Determine the [X, Y] coordinate at the center of the cell enclosing the given text.  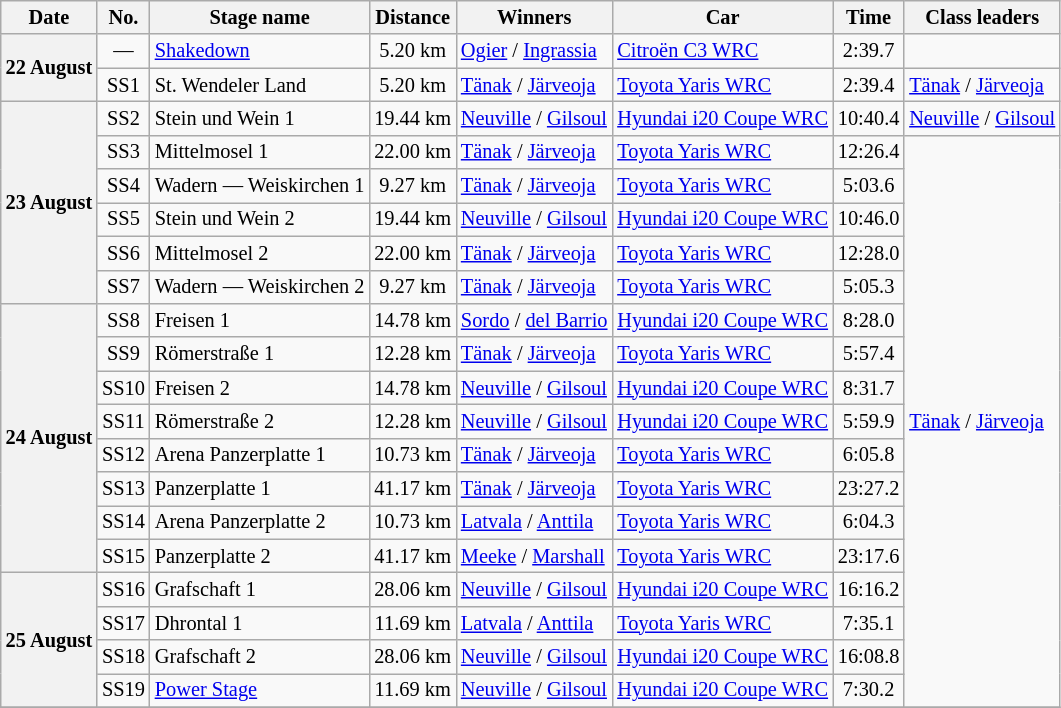
SS2 [124, 118]
SS19 [124, 690]
25 August [49, 640]
Wadern — Weiskirchen 1 [260, 186]
Panzerplatte 1 [260, 489]
5:05.3 [868, 287]
22 August [49, 68]
Mittelmosel 2 [260, 253]
Panzerplatte 2 [260, 556]
23 August [49, 202]
5:57.4 [868, 354]
SS9 [124, 354]
12:26.4 [868, 152]
5:03.6 [868, 186]
Distance [412, 17]
Dhrontal 1 [260, 623]
2:39.4 [868, 85]
7:30.2 [868, 690]
Mittelmosel 1 [260, 152]
2:39.7 [868, 51]
Time [868, 17]
SS7 [124, 287]
Ogier / Ingrassia [534, 51]
Date [49, 17]
SS11 [124, 421]
Grafschaft 1 [260, 589]
Meeke / Marshall [534, 556]
Römerstraße 2 [260, 421]
SS3 [124, 152]
SS18 [124, 657]
Römerstraße 1 [260, 354]
23:17.6 [868, 556]
Stein und Wein 1 [260, 118]
5:59.9 [868, 421]
Stage name [260, 17]
SS15 [124, 556]
24 August [49, 438]
Stein und Wein 2 [260, 219]
8:31.7 [868, 388]
No. [124, 17]
Power Stage [260, 690]
Car [722, 17]
6:05.8 [868, 455]
SS1 [124, 85]
SS4 [124, 186]
Sordo / del Barrio [534, 320]
Freisen 2 [260, 388]
Citroën C3 WRC [722, 51]
SS14 [124, 522]
Arena Panzerplatte 1 [260, 455]
Grafschaft 2 [260, 657]
SS17 [124, 623]
— [124, 51]
SS5 [124, 219]
SS8 [124, 320]
SS13 [124, 489]
St. Wendeler Land [260, 85]
SS6 [124, 253]
Freisen 1 [260, 320]
6:04.3 [868, 522]
Wadern — Weiskirchen 2 [260, 287]
Arena Panzerplatte 2 [260, 522]
Class leaders [982, 17]
10:40.4 [868, 118]
8:28.0 [868, 320]
SS10 [124, 388]
SS12 [124, 455]
SS16 [124, 589]
Winners [534, 17]
Shakedown [260, 51]
16:08.8 [868, 657]
12:28.0 [868, 253]
7:35.1 [868, 623]
23:27.2 [868, 489]
16:16.2 [868, 589]
10:46.0 [868, 219]
